Capture the cell that displays the provided text and extract its [x, y] central coordinate. 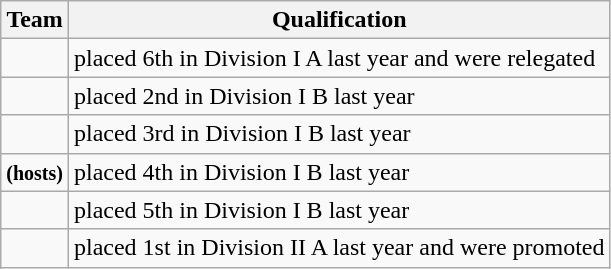
(hosts) [35, 172]
Team [35, 20]
placed 5th in Division I B last year [339, 210]
placed 1st in Division II A last year and were promoted [339, 248]
placed 2nd in Division I B last year [339, 96]
placed 4th in Division I B last year [339, 172]
placed 6th in Division I A last year and were relegated [339, 58]
placed 3rd in Division I B last year [339, 134]
Qualification [339, 20]
